For the text-containing cell, return its midpoint in [x, y] coordinate format. 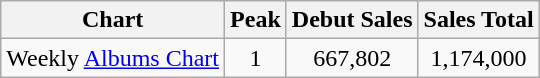
1 [256, 58]
1,174,000 [478, 58]
667,802 [352, 58]
Chart [113, 20]
Peak [256, 20]
Debut Sales [352, 20]
Weekly Albums Chart [113, 58]
Sales Total [478, 20]
